Locate the cell with the specified text and output its (x, y) center coordinate. 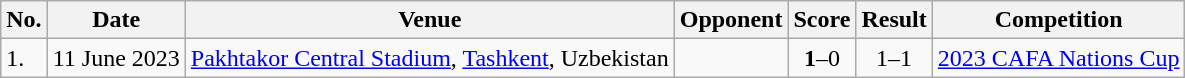
1. (24, 58)
1–1 (894, 58)
11 June 2023 (116, 58)
1–0 (822, 58)
Result (894, 20)
Venue (430, 20)
2023 CAFA Nations Cup (1058, 58)
Score (822, 20)
Pakhtakor Central Stadium, Tashkent, Uzbekistan (430, 58)
Date (116, 20)
Competition (1058, 20)
Opponent (731, 20)
No. (24, 20)
